From the cell containing the given text, extract its center point as (x, y) coordinate. 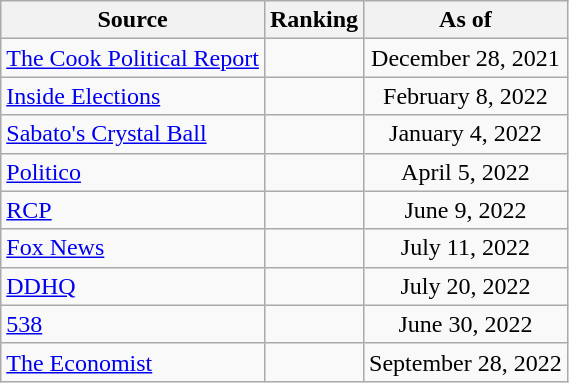
DDHQ (133, 286)
RCP (133, 210)
The Economist (133, 362)
July 20, 2022 (466, 286)
April 5, 2022 (466, 172)
February 8, 2022 (466, 96)
December 28, 2021 (466, 58)
September 28, 2022 (466, 362)
June 9, 2022 (466, 210)
Sabato's Crystal Ball (133, 134)
June 30, 2022 (466, 324)
538 (133, 324)
The Cook Political Report (133, 58)
January 4, 2022 (466, 134)
As of (466, 20)
Politico (133, 172)
Inside Elections (133, 96)
July 11, 2022 (466, 248)
Ranking (314, 20)
Fox News (133, 248)
Source (133, 20)
